Provide the [X, Y] coordinate of the cell's center where the given text is located.  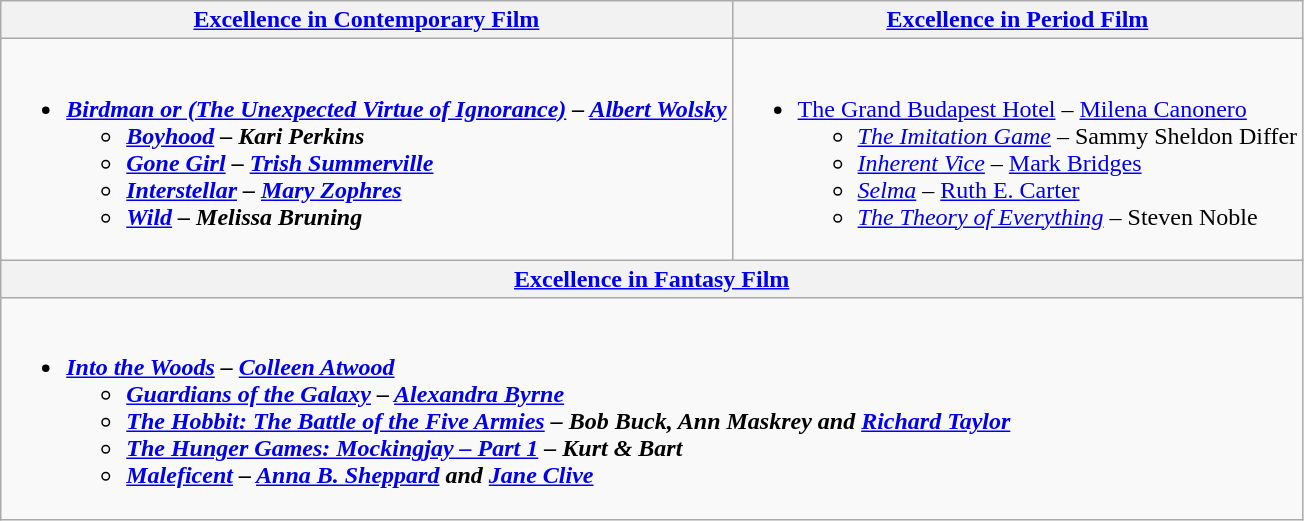
Excellence in Period Film [1018, 20]
Excellence in Contemporary Film [366, 20]
Excellence in Fantasy Film [652, 279]
